For the text-containing cell, return its midpoint in [X, Y] coordinate format. 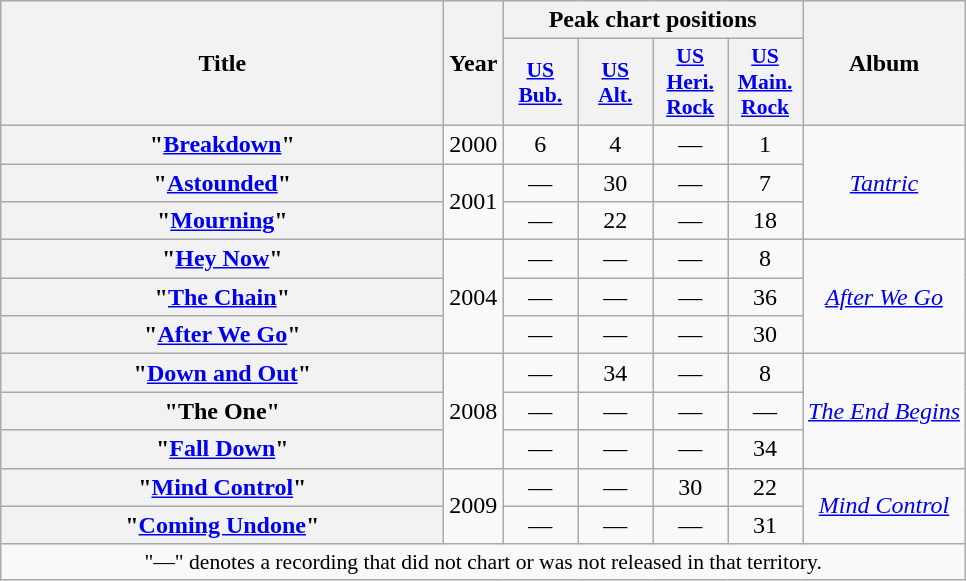
"The Chain" [222, 297]
1 [766, 144]
"Astounded" [222, 183]
6 [540, 144]
"Breakdown" [222, 144]
"Hey Now" [222, 259]
Year [474, 64]
After We Go [884, 297]
USHeri. Rock [690, 82]
USMain. Rock [766, 82]
18 [766, 221]
4 [616, 144]
USBub. [540, 82]
7 [766, 183]
Peak chart positions [653, 20]
Album [884, 64]
Mind Control [884, 506]
Title [222, 64]
"After We Go" [222, 335]
36 [766, 297]
"Coming Undone" [222, 525]
2009 [474, 506]
2004 [474, 297]
"Down and Out" [222, 373]
2000 [474, 144]
"Mind Control" [222, 487]
"Fall Down" [222, 449]
"Mourning" [222, 221]
"—" denotes a recording that did not chart or was not released in that territory. [484, 562]
The End Begins [884, 411]
2008 [474, 411]
USAlt. [616, 82]
2001 [474, 202]
31 [766, 525]
Tantric [884, 182]
"The One" [222, 411]
